Extract the [x, y] coordinate from the center of the cell holding the provided text.  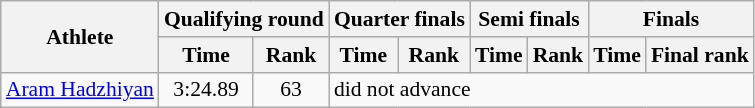
Quarter finals [400, 19]
63 [291, 90]
Final rank [700, 55]
Qualifying round [244, 19]
Athlete [80, 36]
Aram Hadzhiyan [80, 90]
Finals [671, 19]
3:24.89 [206, 90]
did not advance [542, 90]
Semi finals [529, 19]
